Locate the cell with the specified text and output its [X, Y] center coordinate. 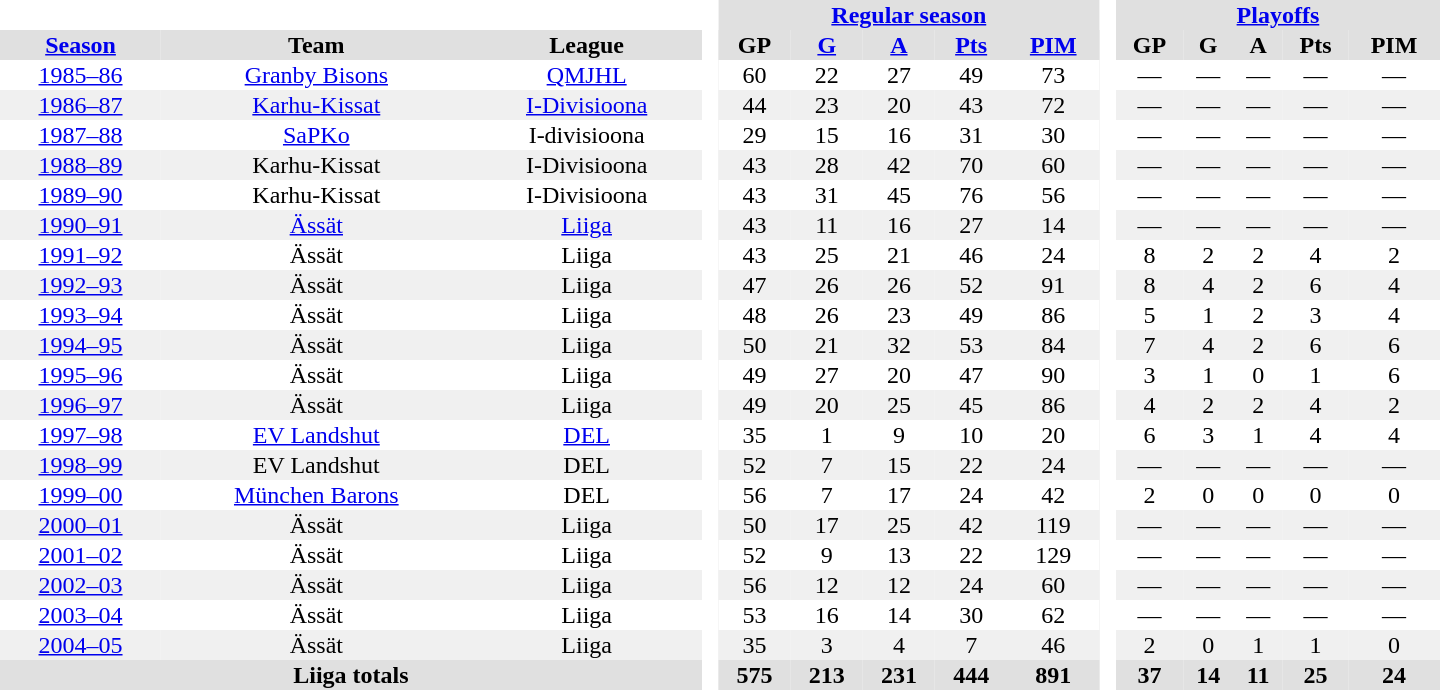
575 [754, 675]
29 [754, 135]
28 [827, 165]
73 [1053, 75]
Liiga totals [351, 675]
10 [971, 435]
1996–97 [80, 405]
231 [899, 675]
2000–01 [80, 525]
2001–02 [80, 555]
SaPKo [316, 135]
I-divisioona [587, 135]
Playoffs [1278, 15]
444 [971, 675]
1985–86 [80, 75]
129 [1053, 555]
13 [899, 555]
Granby Bisons [316, 75]
2004–05 [80, 645]
1987–88 [80, 135]
70 [971, 165]
91 [1053, 285]
2002–03 [80, 585]
891 [1053, 675]
1990–91 [80, 225]
1989–90 [80, 195]
1995–96 [80, 375]
72 [1053, 105]
QMJHL [587, 75]
90 [1053, 375]
37 [1150, 675]
32 [899, 345]
44 [754, 105]
76 [971, 195]
62 [1053, 615]
119 [1053, 525]
Team [316, 45]
84 [1053, 345]
1992–93 [80, 285]
Season [80, 45]
League [587, 45]
1993–94 [80, 315]
1998–99 [80, 465]
1988–89 [80, 165]
1997–98 [80, 435]
48 [754, 315]
213 [827, 675]
1986–87 [80, 105]
1994–95 [80, 345]
2003–04 [80, 615]
Regular season [908, 15]
1999–00 [80, 495]
1991–92 [80, 255]
München Barons [316, 495]
5 [1150, 315]
